Pinpoint the cell where the given text exists, returning its [x, y] midpoint coordinate. 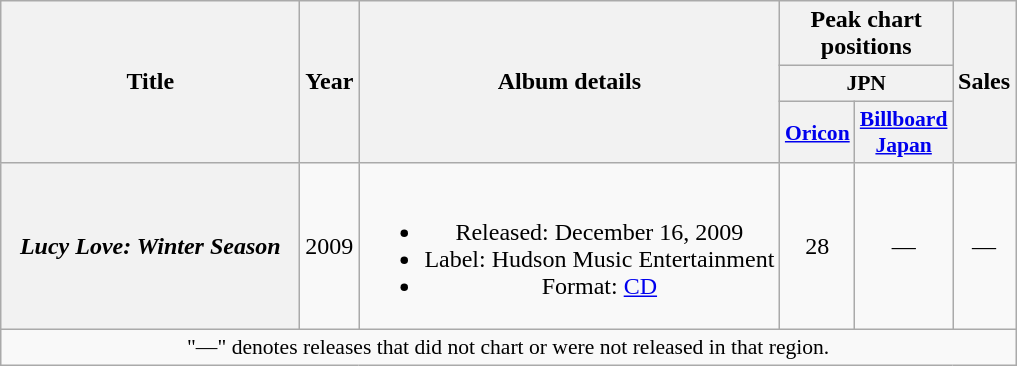
JPN [866, 84]
Peak chart positions [866, 34]
2009 [330, 246]
Released: December 16, 2009Label: Hudson Music EntertainmentFormat: CD [570, 246]
Sales [984, 82]
Billboard Japan [904, 132]
Lucy Love: Winter Season [150, 246]
Oricon [818, 132]
Title [150, 82]
"—" denotes releases that did not chart or were not released in that region. [508, 348]
28 [818, 246]
Year [330, 82]
Album details [570, 82]
